Capture the cell that displays the provided text and extract its (X, Y) central coordinate. 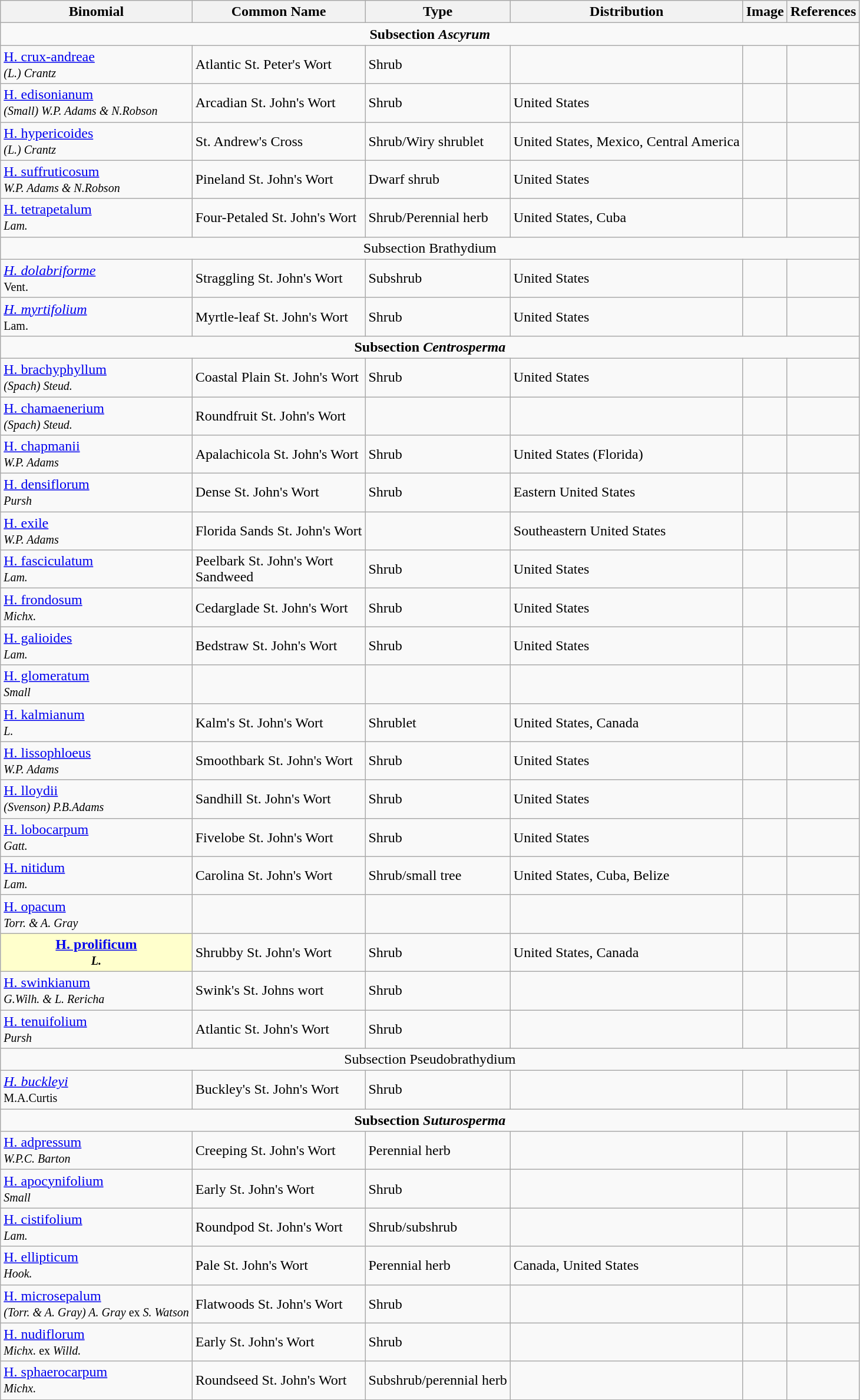
Pale St. John's Wort (279, 1265)
H. exileW.P. Adams (97, 531)
Shrubby St. John's Wort (279, 952)
Apalachicola St. John's Wort (279, 455)
H. buckleyiM.A.Curtis (97, 1090)
H. nudiflorumMichx. ex Willd. (97, 1342)
References (823, 12)
Shrub/Perennial herb (438, 218)
St. Andrew's Cross (279, 141)
Kalm's St. John's Wort (279, 722)
H. lloydii(Svenson) P.B.Adams (97, 799)
Subsection Suturosperma (430, 1120)
H. ellipticumHook. (97, 1265)
H. nitidumLam. (97, 875)
H. opacumTorr. & A. Gray (97, 914)
Type (438, 12)
H. prolificumL. (97, 952)
Subshrub (438, 278)
H. lissophloeusW.P. Adams (97, 761)
Distribution (627, 12)
Swink's St. Johns wort (279, 991)
H. densiflorumPursh (97, 492)
H. brachyphyllum(Spach) Steud. (97, 377)
H. adpressumW.P.C. Barton (97, 1151)
Dwarf shrub (438, 179)
Atlantic St. John's Wort (279, 1028)
Southeastern United States (627, 531)
Sandhill St. John's Wort (279, 799)
Creeping St. John's Wort (279, 1151)
H. crux-andreae(L.) Crantz (97, 65)
Fivelobe St. John's Wort (279, 838)
Subsection Ascyrum (430, 34)
Subsection Centrosperma (430, 347)
United States (Florida) (627, 455)
Arcadian St. John's Wort (279, 102)
H. dolabriformeVent. (97, 278)
Pineland St. John's Wort (279, 179)
H. edisonianum(Small) W.P. Adams & N.Robson (97, 102)
H. chapmaniiW.P. Adams (97, 455)
H. kalmianumL. (97, 722)
Cedarglade St. John's Wort (279, 608)
Roundpod St. John's Wort (279, 1227)
H. hypericoides(L.) Crantz (97, 141)
Subsection Pseudobrathydium (430, 1060)
Four-Petaled St. John's Wort (279, 218)
Shrub/small tree (438, 875)
Coastal Plain St. John's Wort (279, 377)
H. myrtifoliumLam. (97, 317)
H. lobocarpumGatt. (97, 838)
Binomial (97, 12)
H. chamaenerium(Spach) Steud. (97, 416)
United States, Mexico, Central America (627, 141)
Myrtle-leaf St. John's Wort (279, 317)
H. tenuifoliumPursh (97, 1028)
H. sphaerocarpumMichx. (97, 1381)
Bedstraw St. John's Wort (279, 646)
Shrublet (438, 722)
H. frondosumMichx. (97, 608)
H. cistifoliumLam. (97, 1227)
Roundseed St. John's Wort (279, 1381)
Common Name (279, 12)
United States, Cuba, Belize (627, 875)
Smoothbark St. John's Wort (279, 761)
H. tetrapetalumLam. (97, 218)
H. apocynifoliumSmall (97, 1189)
H. galioidesLam. (97, 646)
Carolina St. John's Wort (279, 875)
H. fasciculatumLam. (97, 569)
H. microsepalum(Torr. & A. Gray) A. Gray ex S. Watson (97, 1304)
Canada, United States (627, 1265)
Atlantic St. Peter's Wort (279, 65)
Subshrub/perennial herb (438, 1381)
United States, Cuba (627, 218)
Buckley's St. John's Wort (279, 1090)
Straggling St. John's Wort (279, 278)
Shrub/Wiry shrublet (438, 141)
Florida Sands St. John's Wort (279, 531)
Image (765, 12)
Roundfruit St. John's Wort (279, 416)
Dense St. John's Wort (279, 492)
Shrub/subshrub (438, 1227)
Subsection Brathydium (430, 248)
Flatwoods St. John's Wort (279, 1304)
H. suffruticosumW.P. Adams & N.Robson (97, 179)
Eastern United States (627, 492)
Peelbark St. John's WortSandweed (279, 569)
H. swinkianumG.Wilh. & L. Rericha (97, 991)
H. glomeratumSmall (97, 684)
